Identify which cell holds the provided text, then report its [x, y] central coordinate. 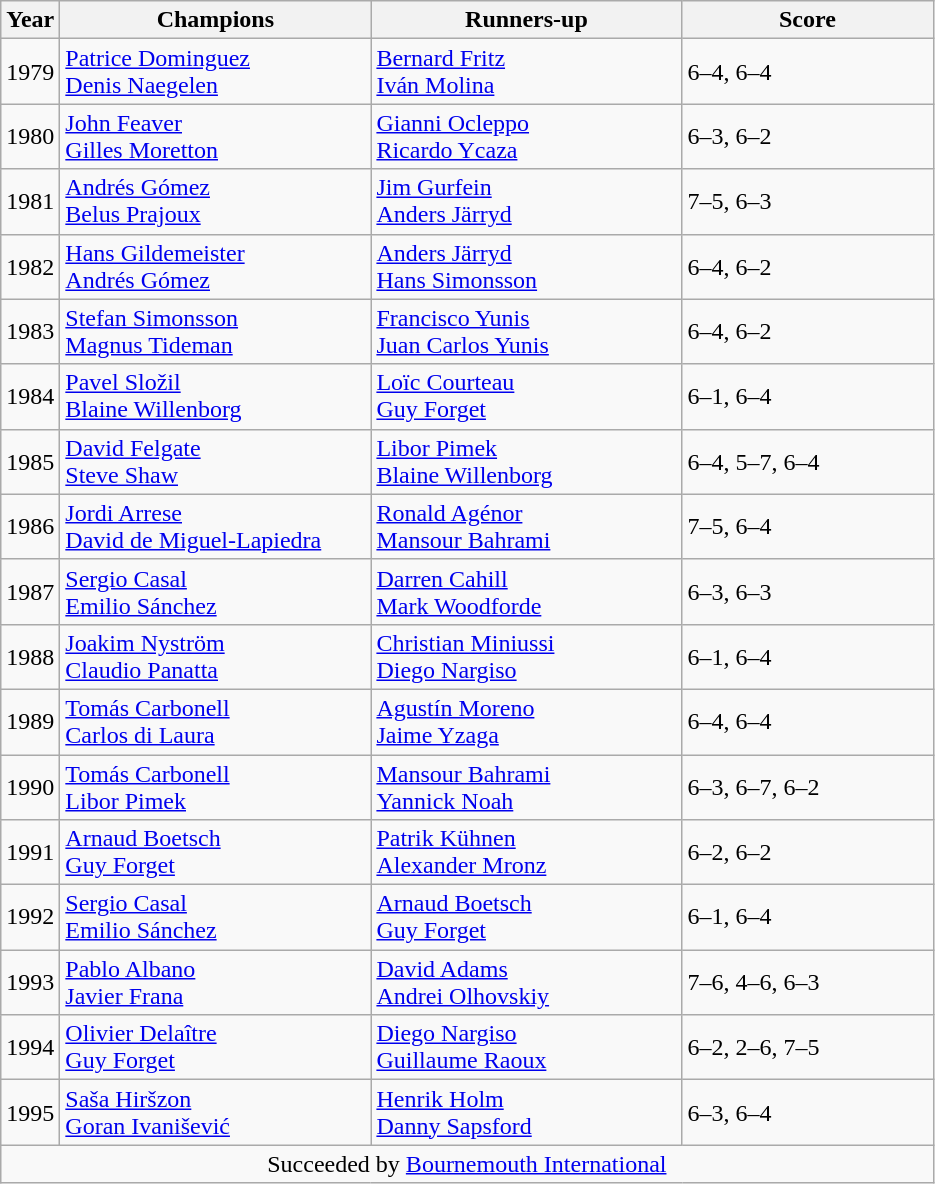
7–6, 4–6, 6–3 [808, 982]
1984 [30, 396]
Champions [216, 20]
Libor Pimek Blaine Willenborg [526, 462]
1992 [30, 918]
Olivier Delaître Guy Forget [216, 1048]
1980 [30, 136]
Patrice Dominguez Denis Naegelen [216, 72]
Andrés Gómez Belus Prajoux [216, 202]
6–3, 6–3 [808, 592]
Tomás Carbonell Carlos di Laura [216, 722]
1986 [30, 526]
Runners-up [526, 20]
Francisco Yunis Juan Carlos Yunis [526, 332]
1979 [30, 72]
Jordi Arrese David de Miguel-Lapiedra [216, 526]
Ronald Agénor Mansour Bahrami [526, 526]
1987 [30, 592]
Christian Miniussi Diego Nargiso [526, 656]
6–3, 6–4 [808, 1112]
6–3, 6–7, 6–2 [808, 786]
1985 [30, 462]
Henrik Holm Danny Sapsford [526, 1112]
Succeeded by Bournemouth International [467, 1164]
1994 [30, 1048]
1983 [30, 332]
6–4, 5–7, 6–4 [808, 462]
6–2, 2–6, 7–5 [808, 1048]
1995 [30, 1112]
1981 [30, 202]
1989 [30, 722]
Darren Cahill Mark Woodforde [526, 592]
Jim Gurfein Anders Järryd [526, 202]
Hans Gildemeister Andrés Gómez [216, 266]
1990 [30, 786]
7–5, 6–4 [808, 526]
Score [808, 20]
Year [30, 20]
Pavel Složil Blaine Willenborg [216, 396]
Gianni Ocleppo Ricardo Ycaza [526, 136]
Tomás Carbonell Libor Pimek [216, 786]
David Adams Andrei Olhovskiy [526, 982]
1982 [30, 266]
6–3, 6–2 [808, 136]
1988 [30, 656]
Pablo Albano Javier Frana [216, 982]
Diego Nargiso Guillaume Raoux [526, 1048]
Patrik Kühnen Alexander Mronz [526, 852]
Loïc Courteau Guy Forget [526, 396]
Saša Hiršzon Goran Ivanišević [216, 1112]
7–5, 6–3 [808, 202]
Stefan Simonsson Magnus Tideman [216, 332]
6–2, 6–2 [808, 852]
Bernard Fritz Iván Molina [526, 72]
Anders Järryd Hans Simonsson [526, 266]
John Feaver Gilles Moretton [216, 136]
Mansour Bahrami Yannick Noah [526, 786]
1993 [30, 982]
David Felgate Steve Shaw [216, 462]
Agustín Moreno Jaime Yzaga [526, 722]
Joakim Nyström Claudio Panatta [216, 656]
1991 [30, 852]
